Identify which cell holds the provided text, then report its (x, y) central coordinate. 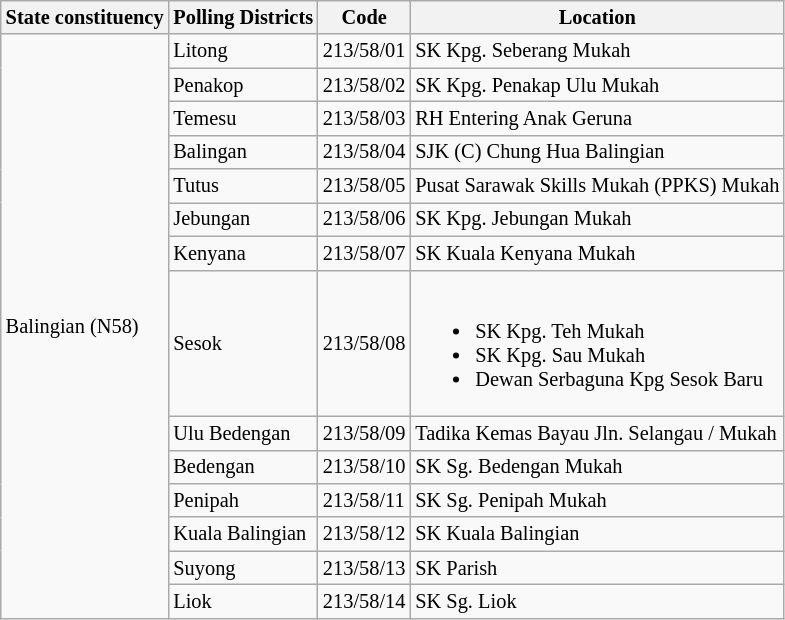
Suyong (243, 568)
213/58/01 (364, 51)
213/58/02 (364, 85)
213/58/06 (364, 219)
Liok (243, 601)
RH Entering Anak Geruna (597, 118)
Ulu Bedengan (243, 433)
Penakop (243, 85)
SK Kpg. Seberang Mukah (597, 51)
SK Parish (597, 568)
213/58/04 (364, 152)
213/58/05 (364, 186)
213/58/12 (364, 534)
Pusat Sarawak Skills Mukah (PPKS) Mukah (597, 186)
Kuala Balingian (243, 534)
SK Kpg. Penakap Ulu Mukah (597, 85)
Tutus (243, 186)
213/58/09 (364, 433)
SK Kuala Balingian (597, 534)
SK Sg. Bedengan Mukah (597, 467)
Kenyana (243, 253)
213/58/08 (364, 343)
Penipah (243, 500)
213/58/14 (364, 601)
213/58/03 (364, 118)
SK Kpg. Teh MukahSK Kpg. Sau MukahDewan Serbaguna Kpg Sesok Baru (597, 343)
SK Kuala Kenyana Mukah (597, 253)
SK Sg. Liok (597, 601)
Jebungan (243, 219)
SK Kpg. Jebungan Mukah (597, 219)
Balingan (243, 152)
213/58/10 (364, 467)
213/58/11 (364, 500)
213/58/07 (364, 253)
213/58/13 (364, 568)
Bedengan (243, 467)
SJK (C) Chung Hua Balingian (597, 152)
Code (364, 17)
Litong (243, 51)
Temesu (243, 118)
Location (597, 17)
State constituency (85, 17)
Tadika Kemas Bayau Jln. Selangau / Mukah (597, 433)
Balingian (N58) (85, 326)
Sesok (243, 343)
Polling Districts (243, 17)
SK Sg. Penipah Mukah (597, 500)
